Determine the (x, y) coordinate at the center of the cell enclosing the given text.  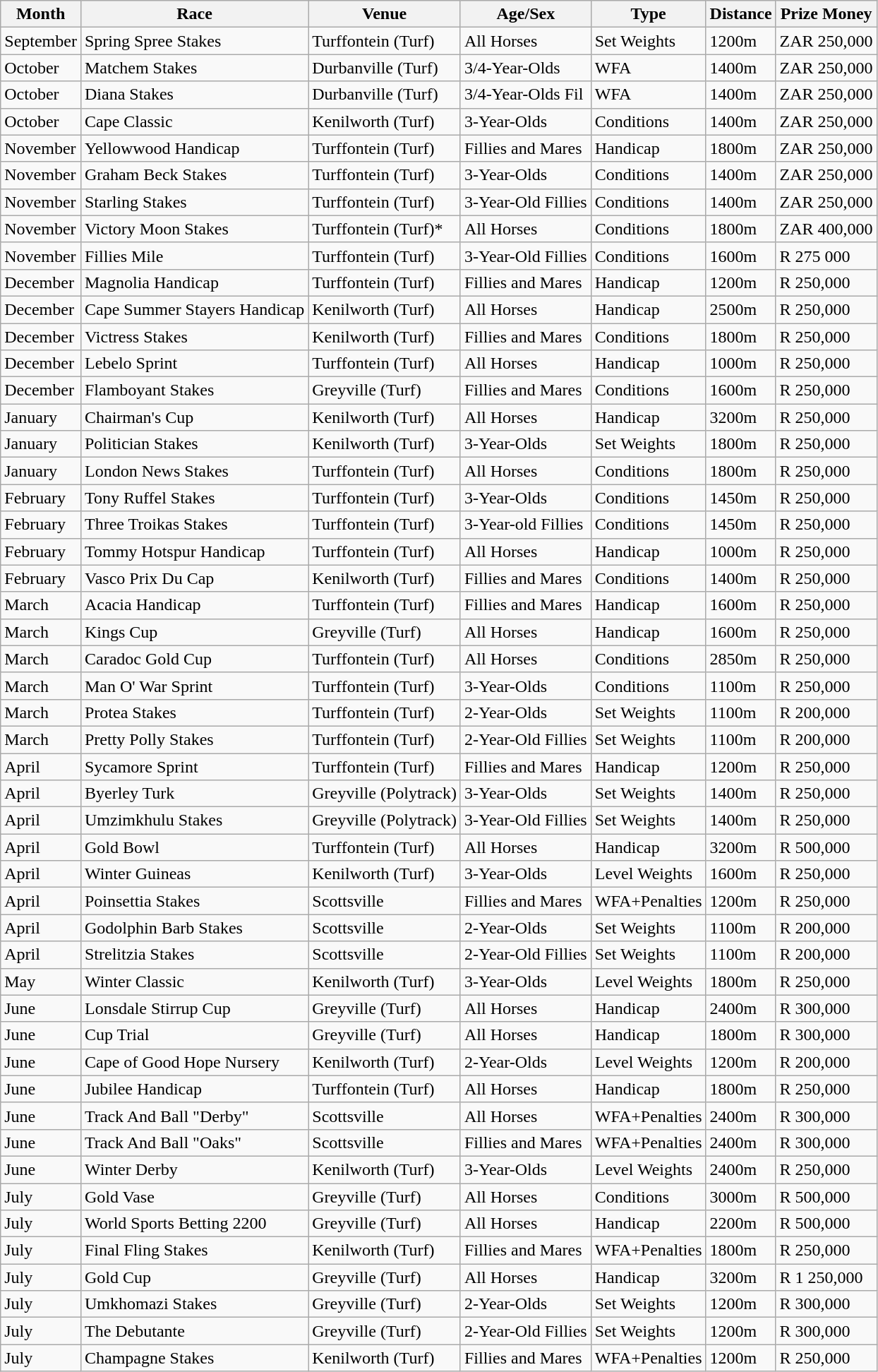
3/4-Year-Olds (525, 68)
Magnolia Handicap (194, 282)
Month (41, 14)
Turffontein (Turf)* (385, 229)
3-Year-old Fillies (525, 525)
Cape Summer Stayers Handicap (194, 309)
May (41, 982)
Chairman's Cup (194, 417)
Diana Stakes (194, 95)
Kings Cup (194, 632)
Distance (741, 14)
London News Stakes (194, 471)
The Debutante (194, 1331)
Track And Ball "Oaks" (194, 1143)
Prize Money (826, 14)
Byerley Turk (194, 794)
Godolphin Barb Stakes (194, 928)
2500m (741, 309)
September (41, 41)
Track And Ball "Derby" (194, 1116)
Tony Ruffel Stakes (194, 498)
Age/Sex (525, 14)
Winter Derby (194, 1169)
ZAR 400,000 (826, 229)
2200m (741, 1224)
Gold Vase (194, 1197)
Tommy Hotspur Handicap (194, 551)
Lonsdale Stirrup Cup (194, 1008)
Final Fling Stakes (194, 1251)
Strelitzia Stakes (194, 955)
Victress Stakes (194, 337)
3000m (741, 1197)
Venue (385, 14)
Cape of Good Hope Nursery (194, 1062)
Pretty Polly Stakes (194, 739)
Winter Guineas (194, 874)
Graham Beck Stakes (194, 175)
R 1 250,000 (826, 1277)
Gold Bowl (194, 847)
Poinsettia Stakes (194, 901)
Umzimkhulu Stakes (194, 821)
Fillies Mile (194, 256)
Acacia Handicap (194, 605)
Man O' War Sprint (194, 686)
Starling Stakes (194, 202)
R 275 000 (826, 256)
Matchem Stakes (194, 68)
Flamboyant Stakes (194, 390)
Caradoc Gold Cup (194, 659)
World Sports Betting 2200 (194, 1224)
2850m (741, 659)
Yellowwood Handicap (194, 148)
Spring Spree Stakes (194, 41)
Jubilee Handicap (194, 1089)
Type (648, 14)
Sycamore Sprint (194, 766)
Lebelo Sprint (194, 364)
Gold Cup (194, 1277)
Vasco Prix Du Cap (194, 578)
Umkhomazi Stakes (194, 1304)
Politician Stakes (194, 444)
Cup Trial (194, 1035)
3/4-Year-Olds Fil (525, 95)
Victory Moon Stakes (194, 229)
Race (194, 14)
Cape Classic (194, 121)
Three Troikas Stakes (194, 525)
Protea Stakes (194, 712)
Winter Classic (194, 982)
Champagne Stakes (194, 1358)
